Output the (X, Y) coordinate of the center of the cell containing the given text.  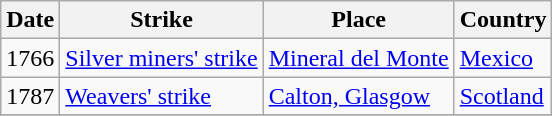
Mexico (503, 58)
Strike (162, 20)
1787 (30, 96)
Date (30, 20)
Scotland (503, 96)
Silver miners' strike (162, 58)
Country (503, 20)
Calton, Glasgow (358, 96)
1766 (30, 58)
Place (358, 20)
Weavers' strike (162, 96)
Mineral del Monte (358, 58)
